Output the (X, Y) coordinate of the center of the cell containing the given text.  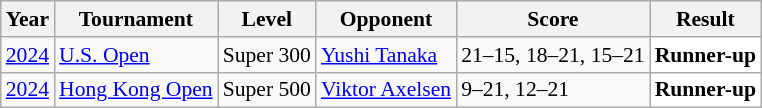
Score (553, 19)
9–21, 12–21 (553, 90)
Yushi Tanaka (386, 55)
Viktor Axelsen (386, 90)
Year (28, 19)
Super 300 (267, 55)
Hong Kong Open (136, 90)
Opponent (386, 19)
21–15, 18–21, 15–21 (553, 55)
Level (267, 19)
Result (706, 19)
Super 500 (267, 90)
Tournament (136, 19)
U.S. Open (136, 55)
